Scan for the cell matching the given text and deliver its (X, Y) coordinate at center. 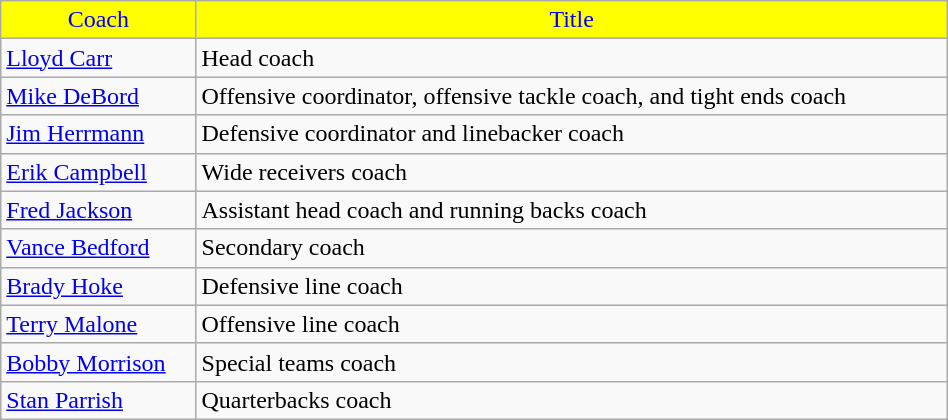
Lloyd Carr (98, 58)
Defensive coordinator and linebacker coach (572, 134)
Mike DeBord (98, 96)
Jim Herrmann (98, 134)
Special teams coach (572, 362)
Vance Bedford (98, 248)
Offensive coordinator, offensive tackle coach, and tight ends coach (572, 96)
Erik Campbell (98, 172)
Defensive line coach (572, 286)
Head coach (572, 58)
Fred Jackson (98, 210)
Offensive line coach (572, 324)
Bobby Morrison (98, 362)
Quarterbacks coach (572, 400)
Secondary coach (572, 248)
Stan Parrish (98, 400)
Title (572, 20)
Wide receivers coach (572, 172)
Coach (98, 20)
Terry Malone (98, 324)
Brady Hoke (98, 286)
Assistant head coach and running backs coach (572, 210)
